Determine the (X, Y) coordinate at the center of the cell enclosing the given text.  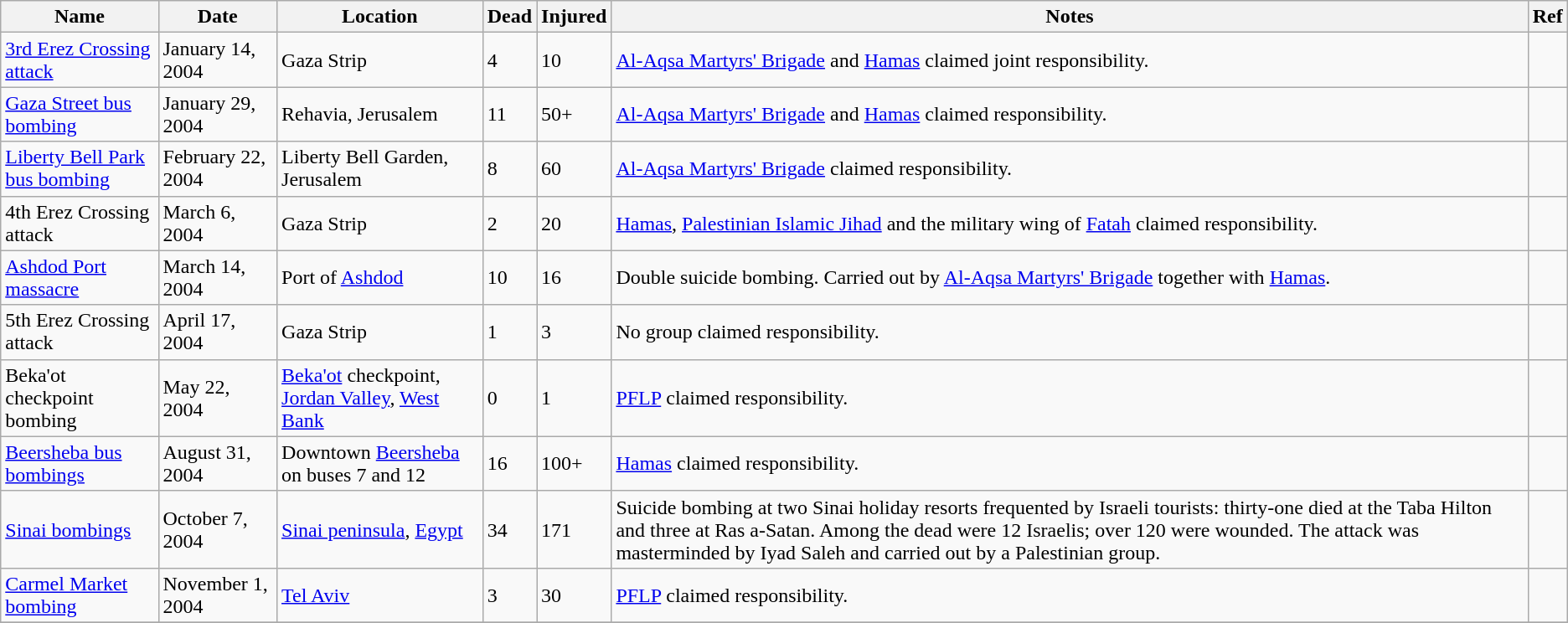
Ref (1548, 17)
3rd Erez Crossing attack (80, 60)
Ashdod Port massacre (80, 278)
Hamas claimed responsibility. (1070, 464)
Gaza Street bus bombing (80, 114)
Injured (575, 17)
No group claimed responsibility. (1070, 332)
March 6, 2004 (218, 223)
April 17, 2004 (218, 332)
30 (575, 595)
8 (509, 169)
Beka'ot checkpoint, Jordan Valley, West Bank (380, 398)
100+ (575, 464)
Location (380, 17)
11 (509, 114)
Date (218, 17)
50+ (575, 114)
Carmel Market bombing (80, 595)
Double suicide bombing. Carried out by Al-Aqsa Martyrs' Brigade together with Hamas. (1070, 278)
Al-Aqsa Martyrs' Brigade claimed responsibility. (1070, 169)
Hamas, Palestinian Islamic Jihad and the military wing of Fatah claimed responsibility. (1070, 223)
February 22, 2004 (218, 169)
Al-Aqsa Martyrs' Brigade and Hamas claimed responsibility. (1070, 114)
60 (575, 169)
Al-Aqsa Martyrs' Brigade and Hamas claimed joint responsibility. (1070, 60)
171 (575, 529)
May 22, 2004 (218, 398)
4th Erez Crossing attack (80, 223)
2 (509, 223)
Beka'ot checkpoint bombing (80, 398)
Sinai bombings (80, 529)
August 31, 2004 (218, 464)
20 (575, 223)
October 7, 2004 (218, 529)
5th Erez Crossing attack (80, 332)
0 (509, 398)
Sinai peninsula, Egypt (380, 529)
Notes (1070, 17)
Downtown Beersheba on buses 7 and 12 (380, 464)
Tel Aviv (380, 595)
March 14, 2004 (218, 278)
4 (509, 60)
Rehavia, Jerusalem (380, 114)
Beersheba bus bombings (80, 464)
Liberty Bell Park bus bombing (80, 169)
34 (509, 529)
Name (80, 17)
January 29, 2004 (218, 114)
November 1, 2004 (218, 595)
Port of Ashdod (380, 278)
Dead (509, 17)
January 14, 2004 (218, 60)
Liberty Bell Garden, Jerusalem (380, 169)
